From the cell containing the given text, extract its center point as (x, y) coordinate. 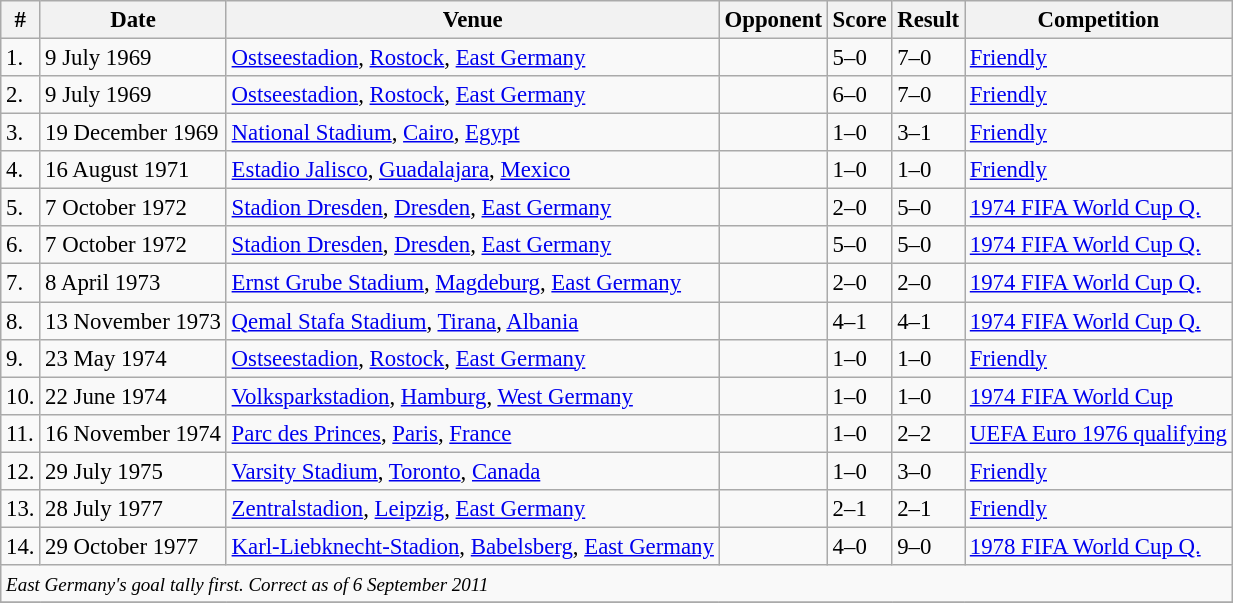
2–2 (928, 433)
Varsity Stadium, Toronto, Canada (472, 471)
14. (20, 546)
Qemal Stafa Stadium, Tirana, Albania (472, 321)
12. (20, 471)
Ernst Grube Stadium, Magdeburg, East Germany (472, 283)
6. (20, 245)
1. (20, 58)
29 October 1977 (133, 546)
4–0 (860, 546)
# (20, 20)
Volksparkstadion, Hamburg, West Germany (472, 396)
28 July 1977 (133, 509)
10. (20, 396)
1978 FIFA World Cup Q. (1098, 546)
13. (20, 509)
Score (860, 20)
7. (20, 283)
8 April 1973 (133, 283)
19 December 1969 (133, 133)
Zentralstadion, Leipzig, East Germany (472, 509)
National Stadium, Cairo, Egypt (472, 133)
16 August 1971 (133, 170)
Competition (1098, 20)
Karl-Liebknecht-Stadion, Babelsberg, East Germany (472, 546)
Result (928, 20)
Parc des Princes, Paris, France (472, 433)
Opponent (773, 20)
1974 FIFA World Cup (1098, 396)
3. (20, 133)
23 May 1974 (133, 358)
Date (133, 20)
9–0 (928, 546)
East Germany's goal tally first. Correct as of 6 September 2011 (616, 584)
9. (20, 358)
Venue (472, 20)
6–0 (860, 95)
11. (20, 433)
2. (20, 95)
UEFA Euro 1976 qualifying (1098, 433)
22 June 1974 (133, 396)
29 July 1975 (133, 471)
16 November 1974 (133, 433)
3–0 (928, 471)
13 November 1973 (133, 321)
8. (20, 321)
Estadio Jalisco, Guadalajara, Mexico (472, 170)
5. (20, 208)
3–1 (928, 133)
4. (20, 170)
